Provide the [x, y] coordinate of the cell's center where the given text is located.  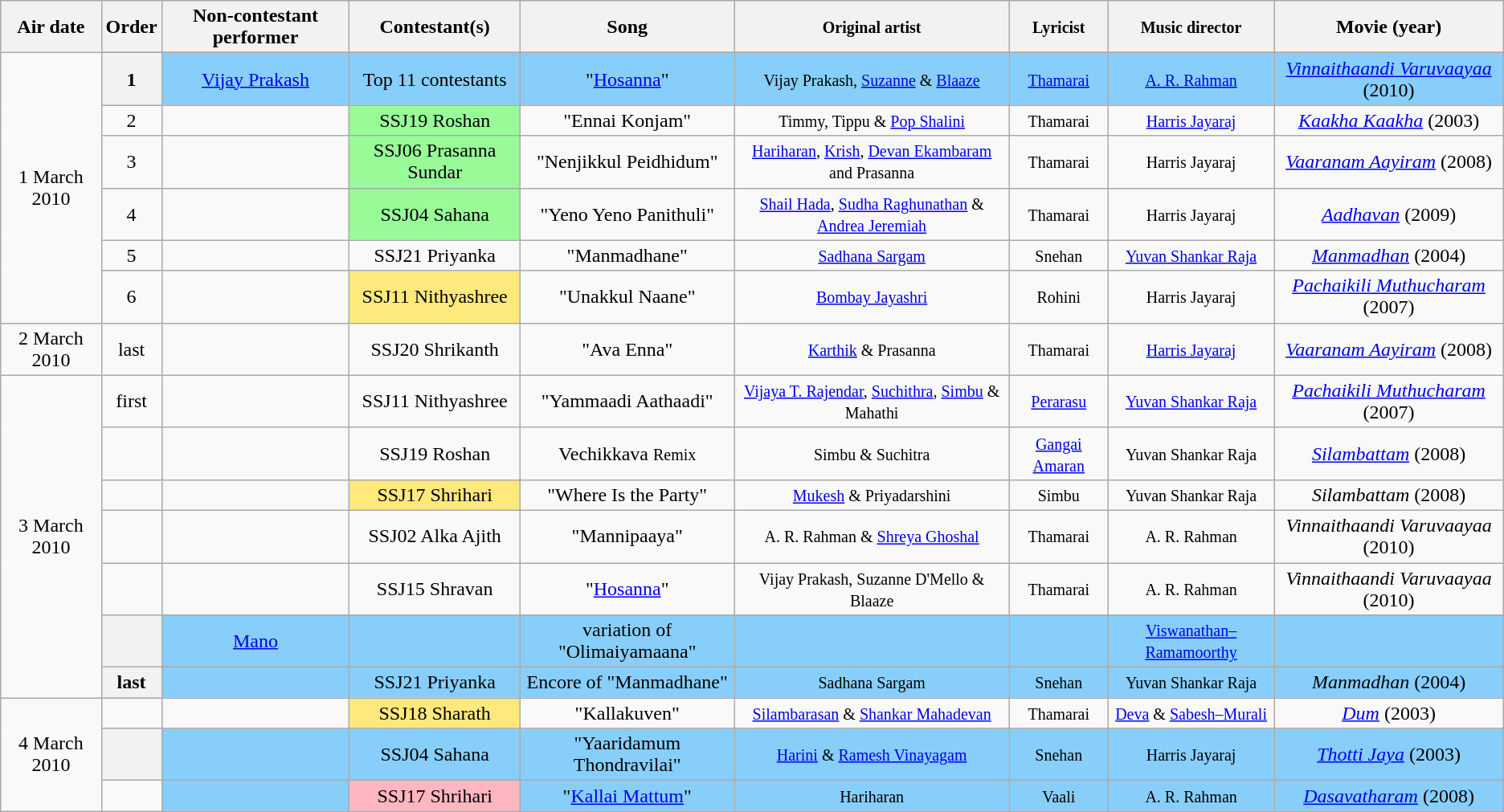
1 March 2010 [51, 188]
Shail Hada, Sudha Raghunathan & Andrea Jeremiah [872, 214]
variation of "Olimaiyamaana" [627, 641]
Viswanathan–Ramamoorthy [1191, 641]
Music director [1191, 27]
"Where Is the Party" [627, 495]
Top 11 contestants [435, 79]
Vijay Prakash, Suzanne D'Mello & Blaaze [872, 588]
"Nenjikkul Peidhidum" [627, 162]
1 [132, 79]
5 [132, 255]
6 [132, 297]
Bombay Jayashri [872, 297]
SSJ15 Shravan [435, 588]
Encore of "Manmadhane" [627, 683]
Rohini [1059, 297]
2 [132, 120]
Hariharan, Krish, Devan Ekambaram and Prasanna [872, 162]
Gangai Amaran [1059, 453]
Air date [51, 27]
Harini & Ramesh Vinayagam [872, 755]
Aadhavan (2009) [1388, 214]
Song [627, 27]
"Unakkul Naane" [627, 297]
Movie (year) [1388, 27]
2 March 2010 [51, 349]
"Yeno Yeno Panithuli" [627, 214]
Original artist [872, 27]
SSJ18 Sharath [435, 713]
Non-contestant performer [255, 27]
"Mannipaaya" [627, 537]
"Yaaridamum Thondravilai" [627, 755]
Perarasu [1059, 402]
Simbu [1059, 495]
Vechikkava Remix [627, 453]
Mano [255, 641]
Silambarasan & Shankar Mahadevan [872, 713]
Thotti Jaya (2003) [1388, 755]
Timmy, Tippu & Pop Shalini [872, 120]
SSJ20 Shrikanth [435, 349]
3 March 2010 [51, 537]
Deva & Sabesh–Murali [1191, 713]
Karthik & Prasanna [872, 349]
4 March 2010 [51, 755]
"Manmadhane" [627, 255]
first [132, 402]
Simbu & Suchitra [872, 453]
Order [132, 27]
Hariharan [872, 796]
Vijay Prakash, Suzanne & Blaaze [872, 79]
Kaakha Kaakha (2003) [1388, 120]
"Kallakuven" [627, 713]
Lyricist [1059, 27]
4 [132, 214]
SSJ02 Alka Ajith [435, 537]
"Ava Enna" [627, 349]
"Yammaadi Aathaadi" [627, 402]
Vijay Prakash [255, 79]
A. R. Rahman & Shreya Ghoshal [872, 537]
"Kallai Mattum" [627, 796]
Dum (2003) [1388, 713]
"Ennai Konjam" [627, 120]
Dasavatharam (2008) [1388, 796]
SSJ06 Prasanna Sundar [435, 162]
Vaali [1059, 796]
Mukesh & Priyadarshini [872, 495]
Vijaya T. Rajendar, Suchithra, Simbu & Mahathi [872, 402]
3 [132, 162]
Contestant(s) [435, 27]
